Search for the cell housing the specified text and yield its (X, Y) center coordinate. 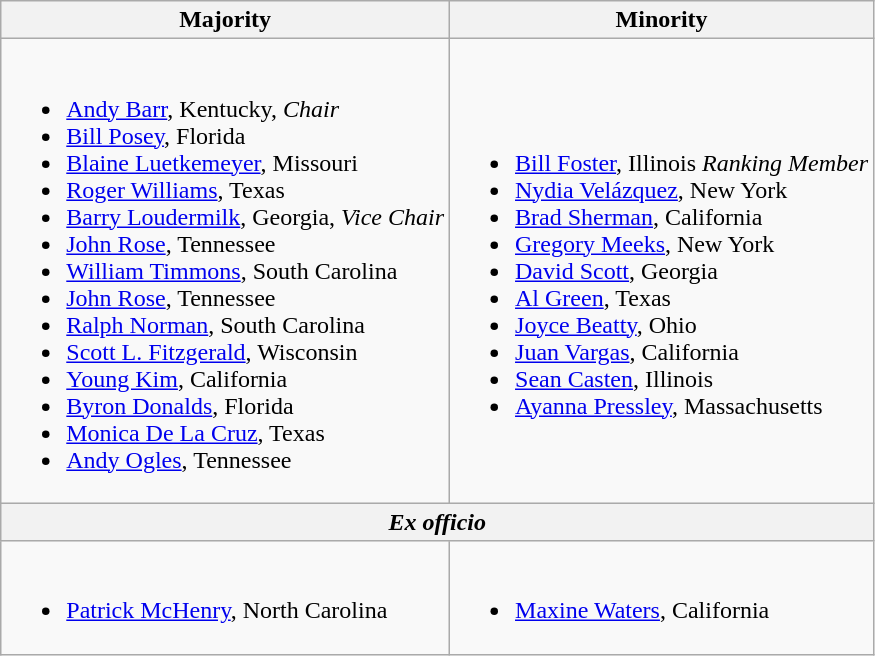
Patrick McHenry, North Carolina (226, 598)
Majority (226, 20)
Ex officio (438, 522)
Minority (662, 20)
Maxine Waters, California (662, 598)
